Extract the (X, Y) coordinate from the center of the cell holding the provided text.  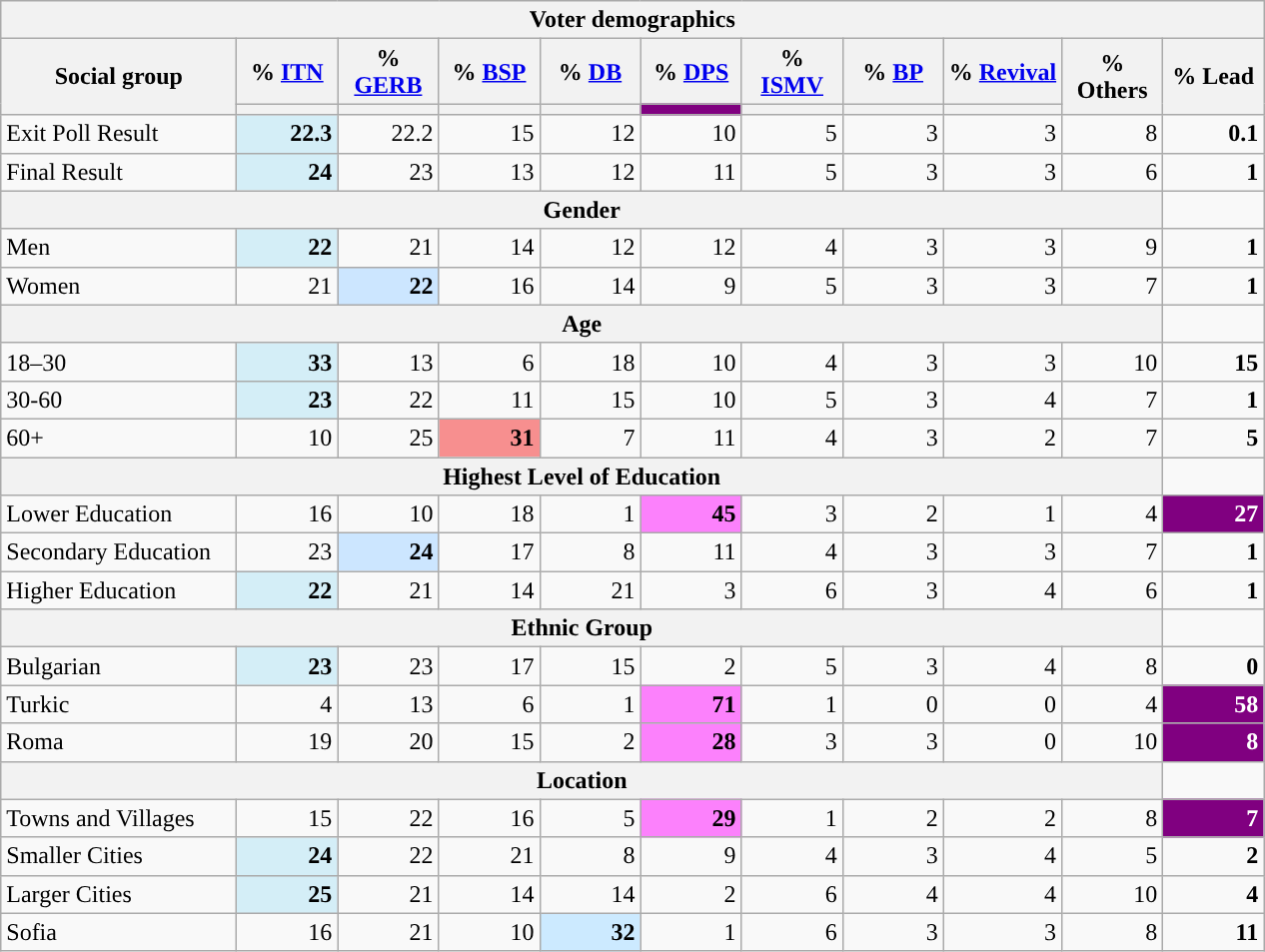
Higher Education (119, 590)
Social group (119, 77)
Towns and Villages (119, 818)
22.2 (388, 134)
20 (388, 742)
% Lead (1213, 77)
Men (119, 248)
Turkic (119, 704)
% Others (1113, 77)
% ITN (288, 72)
Roma (119, 742)
71 (691, 704)
58 (1213, 704)
Secondary Education (119, 552)
27 (1213, 514)
Final Result (119, 172)
Exit Poll Result (119, 134)
Ethnic Group (582, 628)
60+ (119, 438)
31 (490, 438)
% DPS (691, 72)
32 (590, 932)
30-60 (119, 400)
% BP (893, 72)
33 (288, 362)
18–30 (119, 362)
Highest Level of Education (582, 476)
Smaller Cities (119, 856)
Voter demographics (632, 20)
22.3 (288, 134)
Age (582, 324)
Gender (582, 210)
% GERB (388, 72)
29 (691, 818)
% ISMV (791, 72)
Larger Cities (119, 894)
Women (119, 286)
0.1 (1213, 134)
28 (691, 742)
Sofia (119, 932)
% Revival (1002, 72)
Bulgarian (119, 666)
45 (691, 514)
Lower Education (119, 514)
Location (582, 780)
% DB (590, 72)
% BSP (490, 72)
19 (288, 742)
